Locate the cell with the specified text and output its (X, Y) center coordinate. 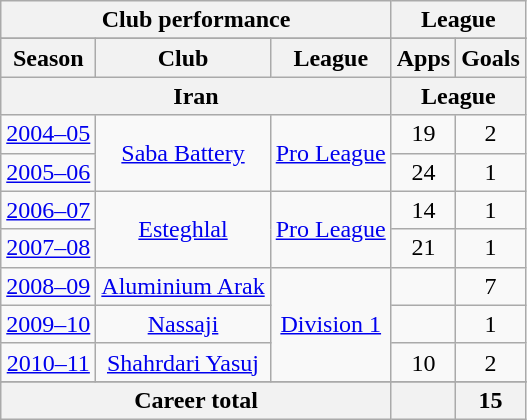
10 (423, 362)
Club (183, 58)
Apps (423, 58)
2004–05 (48, 134)
Saba Battery (183, 153)
Nassaji (183, 324)
Esteghlal (183, 229)
14 (423, 210)
Shahrdari Yasuj (183, 362)
24 (423, 172)
2007–08 (48, 248)
21 (423, 248)
2010–11 (48, 362)
2005–06 (48, 172)
15 (491, 400)
Aluminium Arak (183, 286)
2008–09 (48, 286)
Goals (491, 58)
2009–10 (48, 324)
Iran (196, 96)
Club performance (196, 20)
2006–07 (48, 210)
19 (423, 134)
Division 1 (330, 324)
7 (491, 286)
Career total (196, 400)
Season (48, 58)
